For the text-containing cell, return its midpoint in (X, Y) coordinate format. 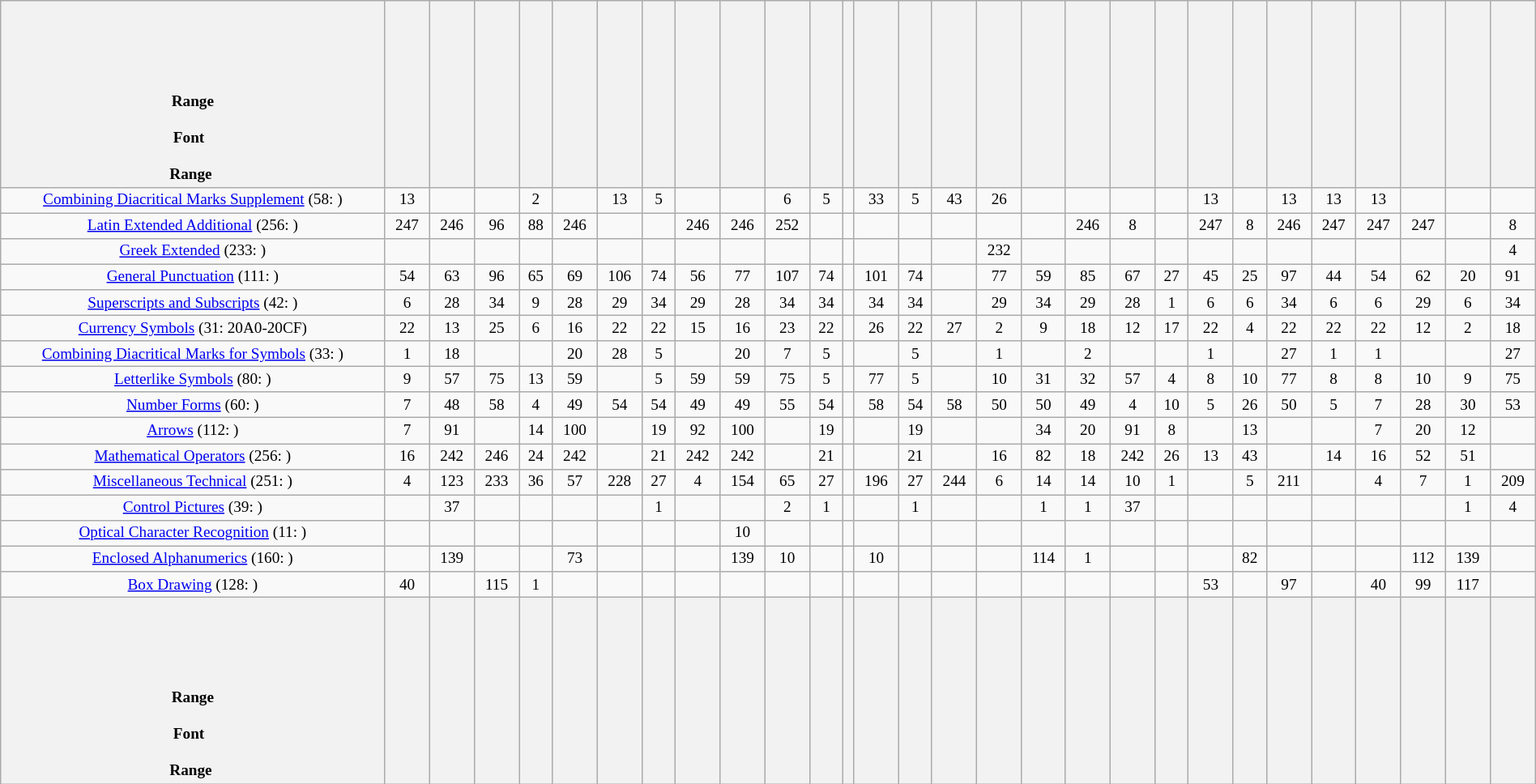
117 (1468, 585)
114 (1043, 559)
24 (536, 456)
Superscripts and Subscripts (42: ) (193, 303)
244 (954, 482)
209 (1513, 482)
Optical Character Recognition (11: ) (193, 533)
211 (1288, 482)
Combining Diacritical Marks for Symbols (33: ) (193, 354)
Currency Symbols (31: 20A0-20CF) (193, 328)
88 (536, 226)
32 (1087, 379)
30 (1468, 405)
154 (742, 482)
252 (787, 226)
33 (877, 200)
85 (1087, 277)
67 (1133, 277)
101 (877, 277)
48 (452, 405)
107 (787, 277)
Enclosed Alphanumerics (160: ) (193, 559)
232 (1000, 251)
23 (787, 328)
17 (1171, 328)
63 (452, 277)
55 (787, 405)
62 (1423, 277)
Combining Diacritical Marks Supplement (58: ) (193, 200)
56 (698, 277)
69 (575, 277)
233 (496, 482)
123 (452, 482)
196 (877, 482)
36 (536, 482)
15 (698, 328)
228 (619, 482)
General Punctuation (111: ) (193, 277)
92 (698, 431)
45 (1210, 277)
Latin Extended Additional (256: ) (193, 226)
51 (1468, 456)
Letterlike Symbols (80: ) (193, 379)
31 (1043, 379)
Number Forms (60: ) (193, 405)
99 (1423, 585)
Control Pictures (39: ) (193, 508)
Box Drawing (128: ) (193, 585)
112 (1423, 559)
44 (1333, 277)
Greek Extended (233: ) (193, 251)
106 (619, 277)
Miscellaneous Technical (251: ) (193, 482)
73 (575, 559)
Arrows (112: ) (193, 431)
Mathematical Operators (256: ) (193, 456)
52 (1423, 456)
115 (496, 585)
